Capture the cell that displays the provided text and extract its [X, Y] central coordinate. 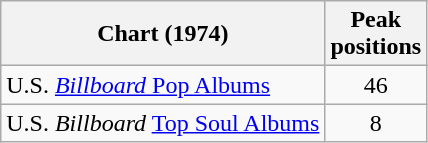
U.S. Billboard Pop Albums [163, 85]
46 [376, 85]
Peakpositions [376, 34]
8 [376, 123]
Chart (1974) [163, 34]
U.S. Billboard Top Soul Albums [163, 123]
